Provide the (x, y) coordinate of the cell's center where the given text is located.  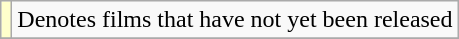
Denotes films that have not yet been released (235, 20)
